Scan for the cell matching the given text and deliver its (X, Y) coordinate at center. 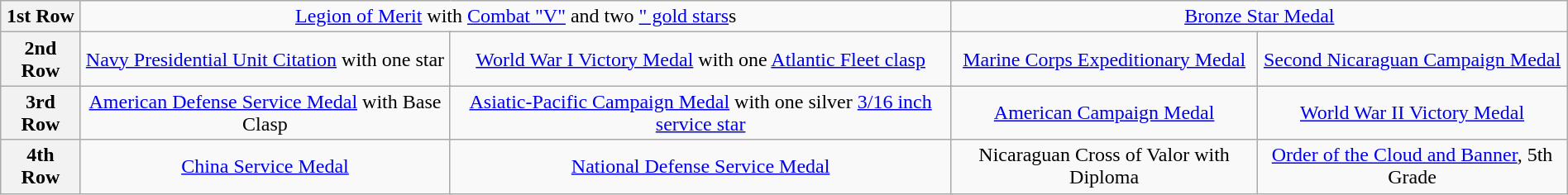
Nicaraguan Cross of Valor with Diploma (1103, 167)
Legion of Merit with Combat "V" and two " gold starss (516, 17)
World War I Victory Medal with one Atlantic Fleet clasp (701, 59)
Bronze Star Medal (1259, 17)
4th Row (41, 167)
Second Nicaraguan Campaign Medal (1413, 59)
Navy Presidential Unit Citation with one star (265, 59)
American Campaign Medal (1103, 112)
Marine Corps Expeditionary Medal (1103, 59)
3rd Row (41, 112)
Order of the Cloud and Banner, 5th Grade (1413, 167)
1st Row (41, 17)
National Defense Service Medal (701, 167)
China Service Medal (265, 167)
Asiatic-Pacific Campaign Medal with one silver 3/16 inch service star (701, 112)
American Defense Service Medal with Base Clasp (265, 112)
2nd Row (41, 59)
World War II Victory Medal (1413, 112)
